Return the (x, y) coordinate for the center point of the cell that contains the specified text.  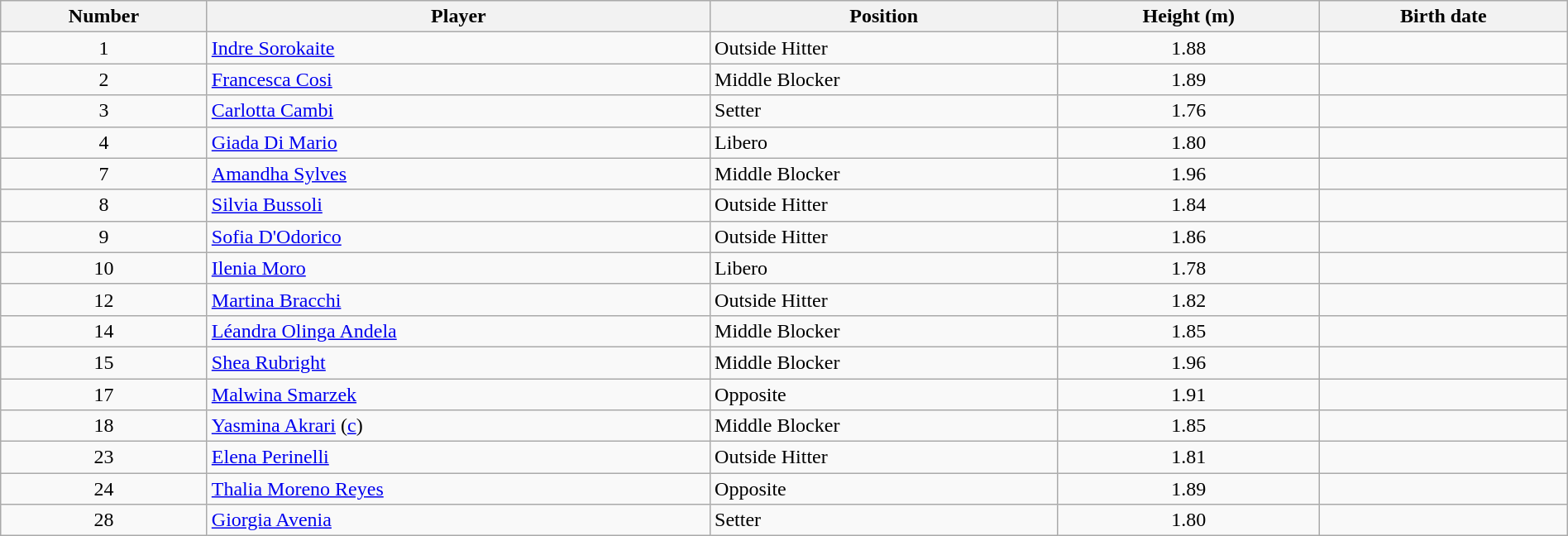
1 (104, 48)
Silvia Bussoli (458, 205)
23 (104, 457)
9 (104, 237)
1.88 (1189, 48)
1.86 (1189, 237)
12 (104, 299)
Position (884, 17)
18 (104, 426)
Height (m) (1189, 17)
Malwina Smarzek (458, 395)
Amandha Sylves (458, 174)
8 (104, 205)
Yasmina Akrari (c) (458, 426)
15 (104, 362)
1.81 (1189, 457)
Number (104, 17)
28 (104, 520)
10 (104, 268)
Player (458, 17)
1.78 (1189, 268)
Ilenia Moro (458, 268)
1.82 (1189, 299)
Giorgia Avenia (458, 520)
17 (104, 395)
1.76 (1189, 111)
Francesca Cosi (458, 79)
Elena Perinelli (458, 457)
Shea Rubright (458, 362)
Carlotta Cambi (458, 111)
Sofia D'Odorico (458, 237)
Giada Di Mario (458, 142)
14 (104, 331)
1.84 (1189, 205)
3 (104, 111)
Birth date (1444, 17)
7 (104, 174)
Indre Sorokaite (458, 48)
24 (104, 489)
2 (104, 79)
4 (104, 142)
Léandra Olinga Andela (458, 331)
1.91 (1189, 395)
Martina Bracchi (458, 299)
Thalia Moreno Reyes (458, 489)
